Extract the (X, Y) coordinate from the center of the cell holding the provided text.  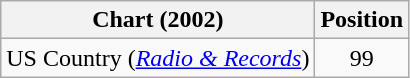
Chart (2002) (158, 20)
US Country (Radio & Records) (158, 58)
Position (362, 20)
99 (362, 58)
